Locate the cell with the specified text and output its (x, y) center coordinate. 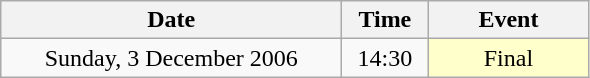
14:30 (385, 58)
Sunday, 3 December 2006 (172, 58)
Event (508, 20)
Time (385, 20)
Final (508, 58)
Date (172, 20)
